Determine the (x, y) coordinate at the center of the cell enclosing the given text.  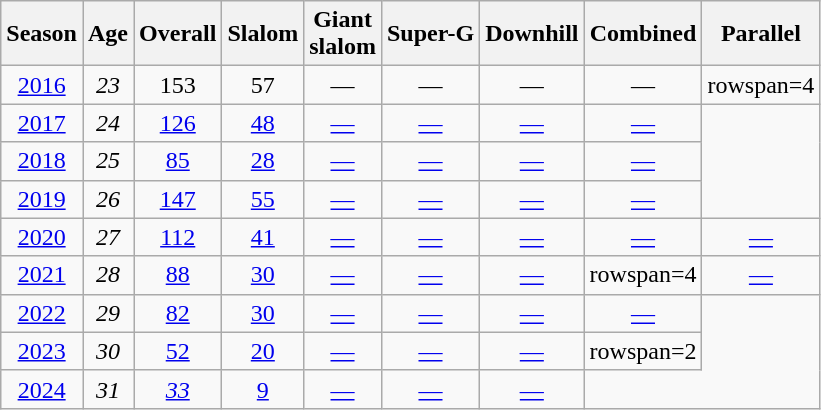
Super-G (430, 34)
41 (263, 237)
82 (178, 313)
2019 (42, 199)
153 (178, 85)
Age (108, 34)
Downhill (532, 34)
9 (263, 389)
Giantslalom (343, 34)
126 (178, 123)
88 (178, 275)
23 (108, 85)
Slalom (263, 34)
25 (108, 161)
rowspan=2 (643, 351)
2022 (42, 313)
2021 (42, 275)
33 (178, 389)
26 (108, 199)
147 (178, 199)
24 (108, 123)
Combined (643, 34)
Season (42, 34)
52 (178, 351)
Overall (178, 34)
2023 (42, 351)
20 (263, 351)
2018 (42, 161)
2017 (42, 123)
112 (178, 237)
48 (263, 123)
2016 (42, 85)
27 (108, 237)
2020 (42, 237)
2024 (42, 389)
29 (108, 313)
Parallel (761, 34)
57 (263, 85)
55 (263, 199)
31 (108, 389)
85 (178, 161)
